Extract the (X, Y) coordinate from the center of the cell holding the provided text.  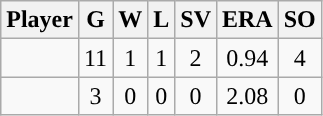
0.94 (247, 58)
SO (300, 20)
ERA (247, 20)
W (130, 20)
4 (300, 58)
2.08 (247, 96)
SV (196, 20)
2 (196, 58)
Player (40, 20)
3 (95, 96)
11 (95, 58)
G (95, 20)
L (162, 20)
